Detect which cell encompasses the target text, then output its [x, y] center coordinate. 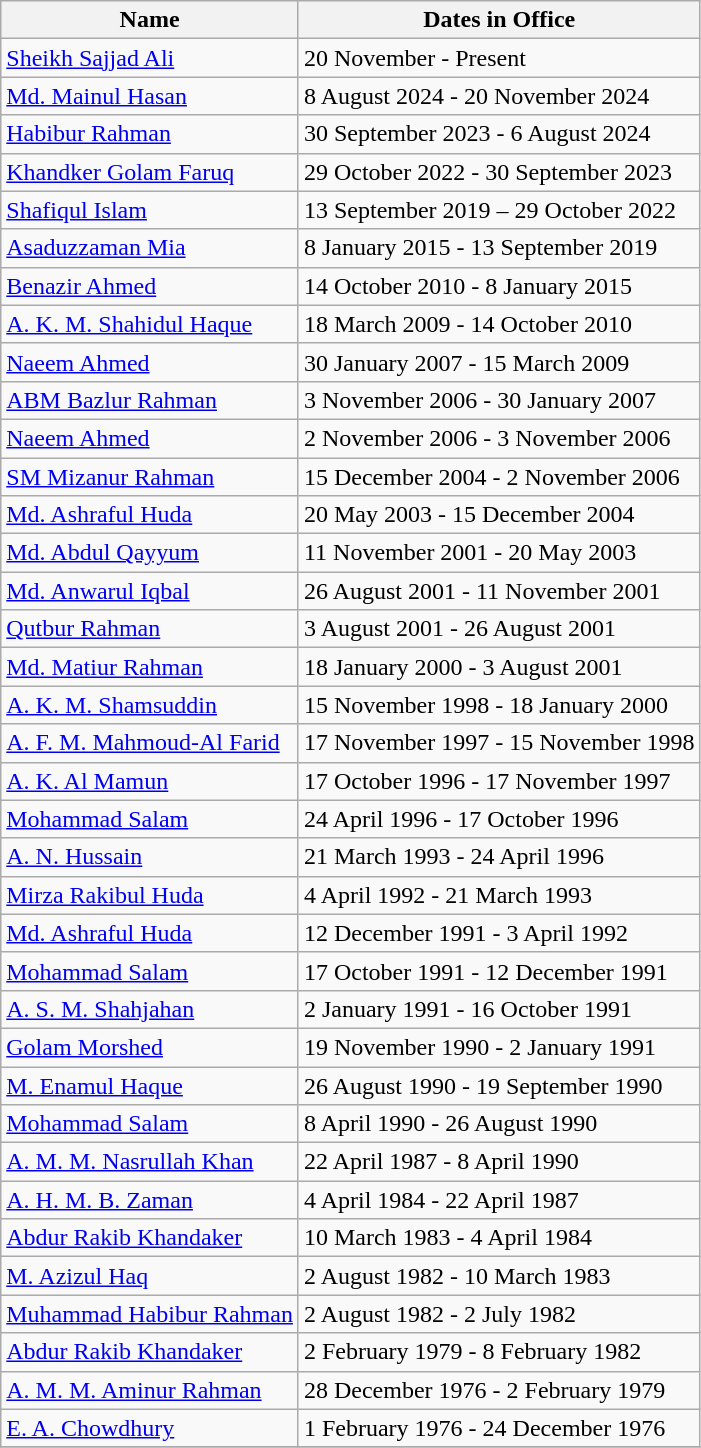
Muhammad Habibur Rahman [150, 1314]
Md. Matiur Rahman [150, 667]
18 January 2000 - 3 August 2001 [499, 667]
Md. Abdul Qayyum [150, 553]
A. M. M. Aminur Rahman [150, 1390]
Asaduzzaman Mia [150, 248]
20 November - Present [499, 58]
Shafiqul Islam [150, 210]
Mirza Rakibul Huda [150, 895]
19 November 1990 - 2 January 1991 [499, 1047]
20 May 2003 - 15 December 2004 [499, 515]
8 August 2024 - 20 November 2024 [499, 96]
4 April 1984 - 22 April 1987 [499, 1200]
M. Enamul Haque [150, 1085]
Golam Morshed [150, 1047]
A. S. M. Shahjahan [150, 1009]
2 August 1982 - 10 March 1983 [499, 1276]
3 August 2001 - 26 August 2001 [499, 629]
28 December 1976 - 2 February 1979 [499, 1390]
ABM Bazlur Rahman [150, 400]
15 November 1998 - 18 January 2000 [499, 705]
2 November 2006 - 3 November 2006 [499, 438]
29 October 2022 - 30 September 2023 [499, 172]
Sheikh Sajjad Ali [150, 58]
M. Azizul Haq [150, 1276]
4 April 1992 - 21 March 1993 [499, 895]
A. K. M. Shahidul Haque [150, 324]
18 March 2009 - 14 October 2010 [499, 324]
22 April 1987 - 8 April 1990 [499, 1162]
Qutbur Rahman [150, 629]
12 December 1991 - 3 April 1992 [499, 933]
Benazir Ahmed [150, 286]
Name [150, 20]
30 January 2007 - 15 March 2009 [499, 362]
Habibur Rahman [150, 134]
SM Mizanur Rahman [150, 477]
2 August 1982 - 2 July 1982 [499, 1314]
11 November 2001 - 20 May 2003 [499, 553]
Md. Mainul Hasan [150, 96]
A. K. M. Shamsuddin [150, 705]
15 December 2004 - 2 November 2006 [499, 477]
A. M. M. Nasrullah Khan [150, 1162]
17 November 1997 - 15 November 1998 [499, 743]
14 October 2010 - 8 January 2015 [499, 286]
A. F. M. Mahmoud-Al Farid [150, 743]
3 November 2006 - 30 January 2007 [499, 400]
26 August 2001 - 11 November 2001 [499, 591]
E. A. Chowdhury [150, 1428]
Dates in Office [499, 20]
1 February 1976 - 24 December 1976 [499, 1428]
A. K. Al Mamun [150, 781]
26 August 1990 - 19 September 1990 [499, 1085]
A. H. M. B. Zaman [150, 1200]
A. N. Hussain [150, 857]
Khandker Golam Faruq [150, 172]
8 January 2015 - 13 September 2019 [499, 248]
2 January 1991 - 16 October 1991 [499, 1009]
17 October 1996 - 17 November 1997 [499, 781]
2 February 1979 - 8 February 1982 [499, 1352]
8 April 1990 - 26 August 1990 [499, 1124]
30 September 2023 - 6 August 2024 [499, 134]
13 September 2019 – 29 October 2022 [499, 210]
24 April 1996 - 17 October 1996 [499, 819]
10 March 1983 - 4 April 1984 [499, 1238]
21 March 1993 - 24 April 1996 [499, 857]
17 October 1991 - 12 December 1991 [499, 971]
Md. Anwarul Iqbal [150, 591]
